Pinpoint the cell where the given text exists, returning its [X, Y] midpoint coordinate. 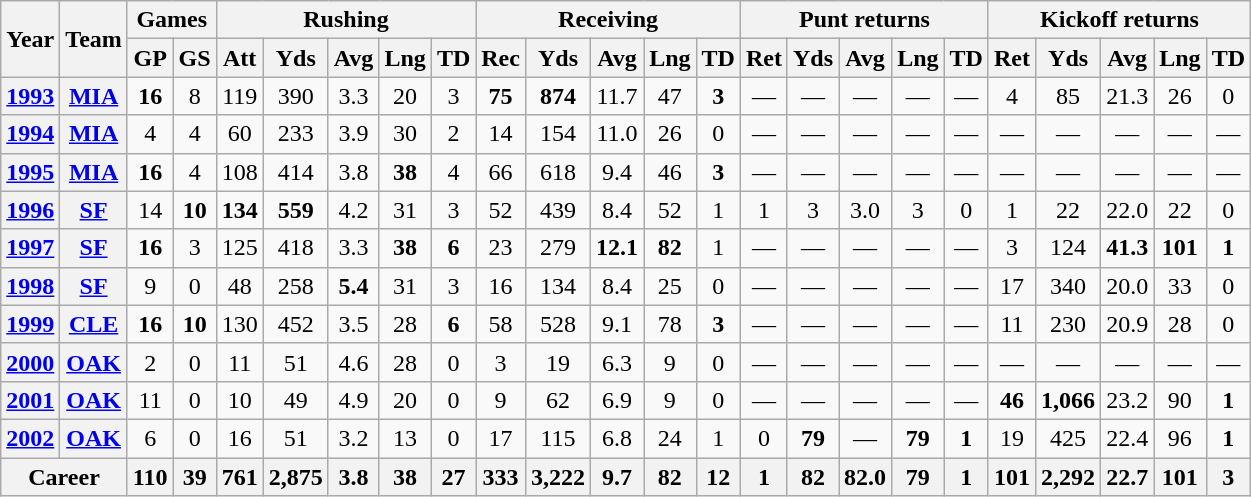
6.3 [618, 362]
49 [296, 400]
3.5 [354, 324]
2002 [30, 438]
1996 [30, 210]
6.9 [618, 400]
20.0 [1128, 286]
41.3 [1128, 248]
559 [296, 210]
Rushing [346, 20]
2000 [30, 362]
82.0 [866, 477]
390 [296, 96]
6.8 [618, 438]
3.0 [866, 210]
1,066 [1068, 400]
452 [296, 324]
2,875 [296, 477]
1997 [30, 248]
1993 [30, 96]
13 [405, 438]
119 [240, 96]
90 [1180, 400]
11.7 [618, 96]
2001 [30, 400]
23.2 [1128, 400]
233 [296, 134]
130 [240, 324]
9.4 [618, 172]
21.3 [1128, 96]
58 [501, 324]
414 [296, 172]
618 [558, 172]
4.9 [354, 400]
4.2 [354, 210]
125 [240, 248]
Punt returns [864, 20]
Att [240, 58]
Kickoff returns [1119, 20]
Receiving [608, 20]
20.9 [1128, 324]
48 [240, 286]
96 [1180, 438]
75 [501, 96]
60 [240, 134]
GP [150, 58]
3.2 [354, 438]
62 [558, 400]
30 [405, 134]
Games [172, 20]
333 [501, 477]
1999 [30, 324]
39 [194, 477]
115 [558, 438]
418 [296, 248]
154 [558, 134]
23 [501, 248]
425 [1068, 438]
279 [558, 248]
1995 [30, 172]
CLE [94, 324]
2,292 [1068, 477]
47 [670, 96]
33 [1180, 286]
108 [240, 172]
1994 [30, 134]
Team [94, 39]
439 [558, 210]
5.4 [354, 286]
4.6 [354, 362]
8 [194, 96]
GS [194, 58]
258 [296, 286]
27 [453, 477]
9.7 [618, 477]
12 [718, 477]
Rec [501, 58]
Career [64, 477]
22.7 [1128, 477]
25 [670, 286]
Year [30, 39]
761 [240, 477]
874 [558, 96]
12.1 [618, 248]
1998 [30, 286]
24 [670, 438]
340 [1068, 286]
22.0 [1128, 210]
11.0 [618, 134]
3,222 [558, 477]
78 [670, 324]
528 [558, 324]
22.4 [1128, 438]
3.9 [354, 134]
230 [1068, 324]
110 [150, 477]
66 [501, 172]
124 [1068, 248]
85 [1068, 96]
9.1 [618, 324]
